Detect which cell encompasses the target text, then output its [X, Y] center coordinate. 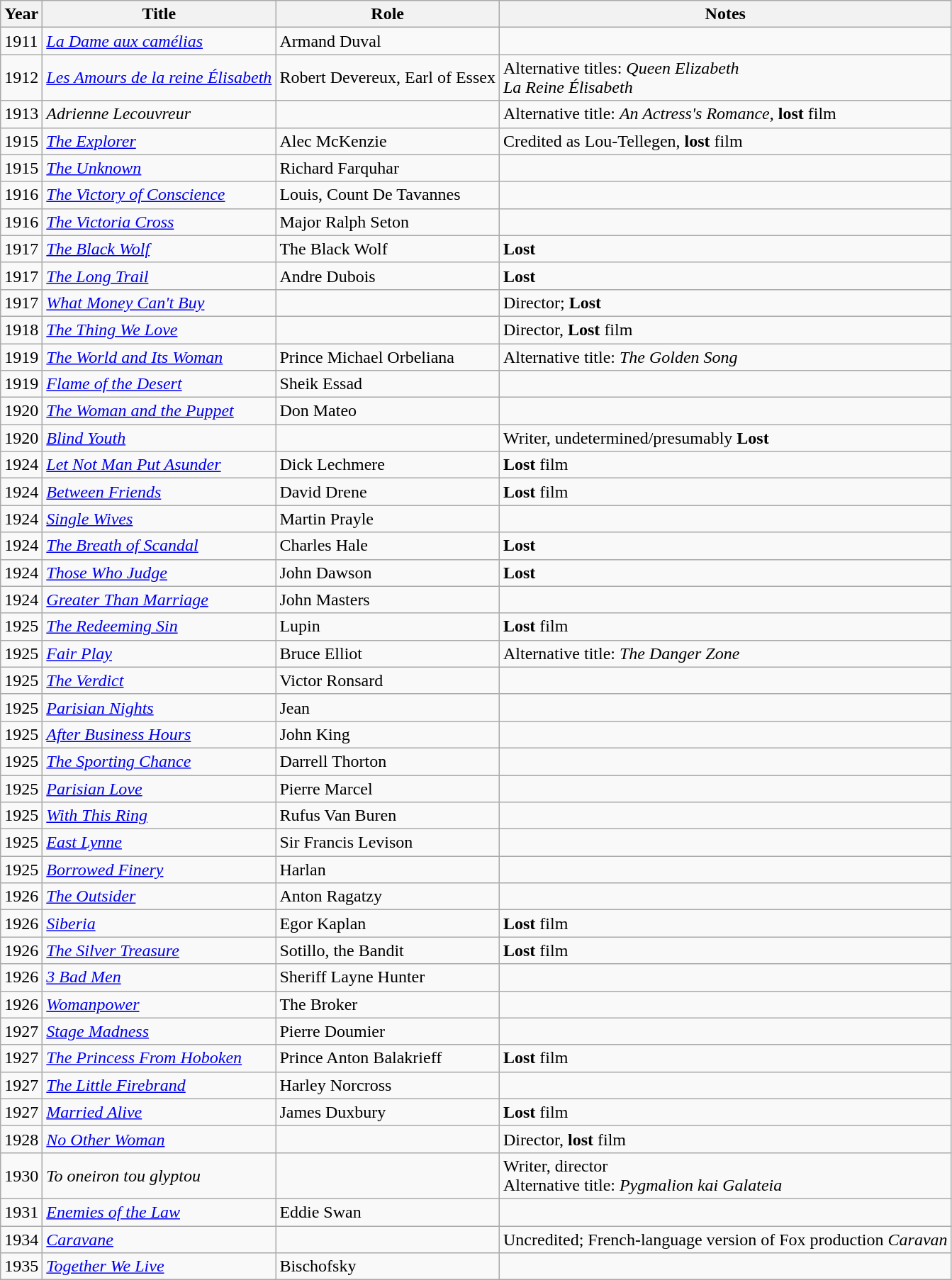
What Money Can't Buy [159, 303]
Blind Youth [159, 438]
Flame of the Desert [159, 384]
1934 [21, 1240]
Prince Michael Orbeliana [388, 357]
La Dame aux camélias [159, 41]
1913 [21, 114]
Darrell Thorton [388, 761]
Writer, directorAlternative title: Pygmalion kai Galateia [725, 1175]
Alternative title: The Danger Zone [725, 653]
Credited as Lou-Tellegen, lost film [725, 141]
The Broker [388, 1004]
Pierre Marcel [388, 789]
1912 [21, 78]
With This Ring [159, 816]
1930 [21, 1175]
Bischofsky [388, 1267]
The Little Firebrand [159, 1085]
Eddie Swan [388, 1212]
Writer, undetermined/presumably Lost [725, 438]
Greater Than Marriage [159, 600]
Harlan [388, 870]
Role [388, 14]
Siberia [159, 923]
Alec McKenzie [388, 141]
Andre Dubois [388, 276]
Director, lost film [725, 1139]
The Princess From Hoboken [159, 1058]
The Explorer [159, 141]
Major Ralph Seton [388, 222]
Bruce Elliot [388, 653]
Victor Ronsard [388, 680]
Single Wives [159, 519]
Enemies of the Law [159, 1212]
Martin Prayle [388, 519]
John Masters [388, 600]
The Outsider [159, 897]
Borrowed Finery [159, 870]
The Long Trail [159, 276]
The Breath of Scandal [159, 546]
1911 [21, 41]
John Dawson [388, 573]
Don Mateo [388, 411]
The Woman and the Puppet [159, 411]
Robert Devereux, Earl of Essex [388, 78]
Uncredited; French-language version of Fox production Caravan [725, 1240]
Let Not Man Put Asunder [159, 465]
1928 [21, 1139]
Between Friends [159, 492]
Parisian Nights [159, 707]
Notes [725, 14]
The Victory of Conscience [159, 195]
Louis, Count De Tavannes [388, 195]
The Unknown [159, 168]
The Redeeming Sin [159, 627]
The Victoria Cross [159, 222]
Sotillo, the Bandit [388, 950]
Sheik Essad [388, 384]
East Lynne [159, 843]
Harley Norcross [388, 1085]
No Other Woman [159, 1139]
The Silver Treasure [159, 950]
3 Bad Men [159, 977]
Fair Play [159, 653]
The Verdict [159, 680]
1918 [21, 330]
The World and Its Woman [159, 357]
Those Who Judge [159, 573]
Year [21, 14]
Armand Duval [388, 41]
After Business Hours [159, 734]
Sir Francis Levison [388, 843]
Together We Live [159, 1267]
1935 [21, 1267]
Prince Anton Balakrieff [388, 1058]
Alternative titles: Queen ElizabethLa Reine Élisabeth [725, 78]
To oneiron tou glyptou [159, 1175]
Director, Lost film [725, 330]
1931 [21, 1212]
Anton Ragatzy [388, 897]
Womanpower [159, 1004]
Les Amours de la reine Élisabeth [159, 78]
Richard Farquhar [388, 168]
The Sporting Chance [159, 761]
Lupin [388, 627]
James Duxbury [388, 1112]
Alternative title: An Actress's Romance, lost film [725, 114]
Egor Kaplan [388, 923]
Title [159, 14]
Married Alive [159, 1112]
John King [388, 734]
Sheriff Layne Hunter [388, 977]
Charles Hale [388, 546]
Pierre Doumier [388, 1031]
Caravane [159, 1240]
The Thing We Love [159, 330]
Rufus Van Buren [388, 816]
Alternative title: The Golden Song [725, 357]
Parisian Love [159, 789]
David Drene [388, 492]
Jean [388, 707]
Stage Madness [159, 1031]
Director; Lost [725, 303]
Dick Lechmere [388, 465]
Adrienne Lecouvreur [159, 114]
